Pinpoint the cell where the given text exists, returning its (x, y) midpoint coordinate. 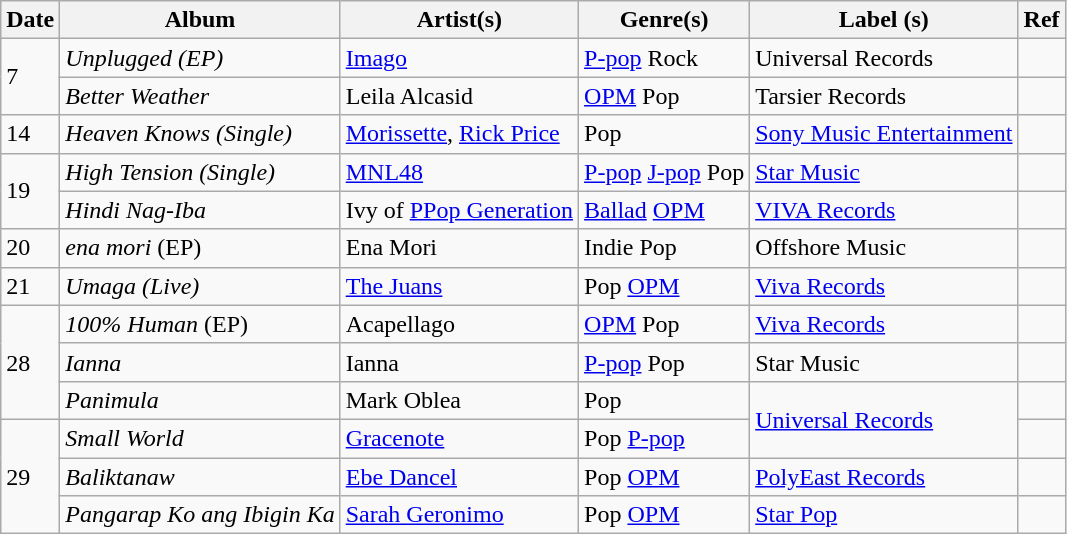
Small World (200, 438)
Ena Mori (459, 248)
Mark Oblea (459, 400)
28 (30, 362)
Pop P-pop (664, 438)
VIVA Records (884, 210)
Ivy of PPop Generation (459, 210)
High Tension (Single) (200, 172)
Sony Music Entertainment (884, 134)
ena mori (EP) (200, 248)
MNL48 (459, 172)
19 (30, 191)
Hindi Nag-Iba (200, 210)
P-pop Pop (664, 362)
P-pop Rock (664, 58)
Acapellago (459, 324)
Star Pop (884, 515)
Leila Alcasid (459, 96)
Baliktanaw (200, 477)
14 (30, 134)
Indie Pop (664, 248)
100% Human (EP) (200, 324)
Better Weather (200, 96)
Umaga (Live) (200, 286)
Ref (1042, 20)
Gracenote (459, 438)
Ebe Dancel (459, 477)
Heaven Knows (Single) (200, 134)
7 (30, 77)
29 (30, 476)
PolyEast Records (884, 477)
21 (30, 286)
Pangarap Ko ang Ibigin Ka (200, 515)
Genre(s) (664, 20)
P-pop J-pop Pop (664, 172)
Imago (459, 58)
Sarah Geronimo (459, 515)
Tarsier Records (884, 96)
Unplugged (EP) (200, 58)
Panimula (200, 400)
The Juans (459, 286)
Label (s) (884, 20)
Ballad OPM (664, 210)
Album (200, 20)
Artist(s) (459, 20)
Date (30, 20)
20 (30, 248)
Offshore Music (884, 248)
Morissette, Rick Price (459, 134)
